Provide the [X, Y] coordinate of the cell's center where the given text is located.  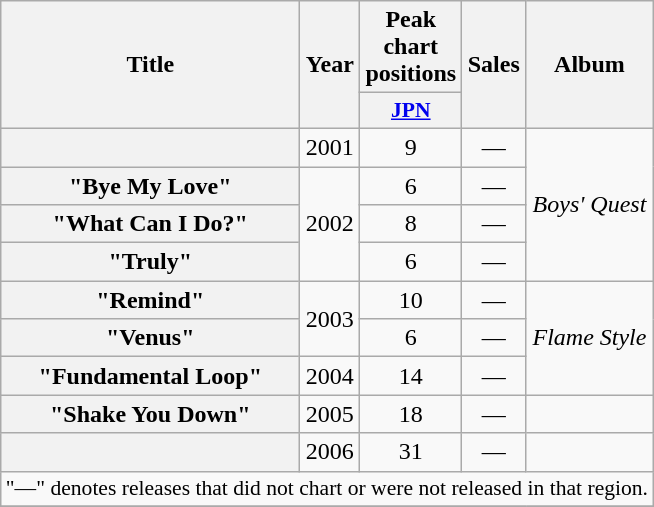
2005 [330, 414]
"Remind" [150, 300]
10 [411, 300]
2002 [330, 223]
JPN [411, 111]
9 [411, 147]
"Venus" [150, 338]
14 [411, 376]
31 [411, 452]
"—" denotes releases that did not chart or were not released in that region. [327, 489]
"Shake You Down" [150, 414]
18 [411, 414]
Peak chart positions [411, 47]
"Truly" [150, 262]
2004 [330, 376]
Title [150, 65]
8 [411, 224]
2003 [330, 319]
"What Can I Do?" [150, 224]
"Fundamental Loop" [150, 376]
"Bye My Love" [150, 185]
Sales [494, 65]
Album [590, 65]
Year [330, 65]
Flame Style [590, 338]
2001 [330, 147]
Boys' Quest [590, 204]
2006 [330, 452]
